Find where the given text appears and provide that cell's center as (X, Y) coordinate. 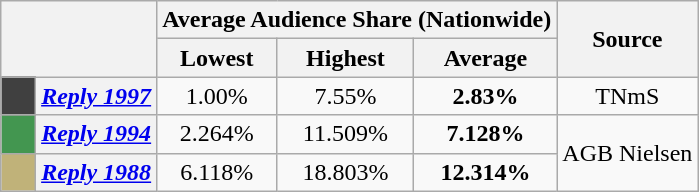
11.509% (346, 134)
12.314% (486, 172)
1.00% (217, 96)
2.83% (486, 96)
TNmS (628, 96)
7.128% (486, 134)
AGB Nielsen (628, 153)
Source (628, 39)
6.118% (217, 172)
Highest (346, 58)
Average Audience Share (Nationwide) (357, 20)
7.55% (346, 96)
Average (486, 58)
Reply 1988 (96, 172)
Lowest (217, 58)
Reply 1994 (96, 134)
18.803% (346, 172)
2.264% (217, 134)
Reply 1997 (96, 96)
